Pinpoint the cell where the given text exists, returning its [X, Y] midpoint coordinate. 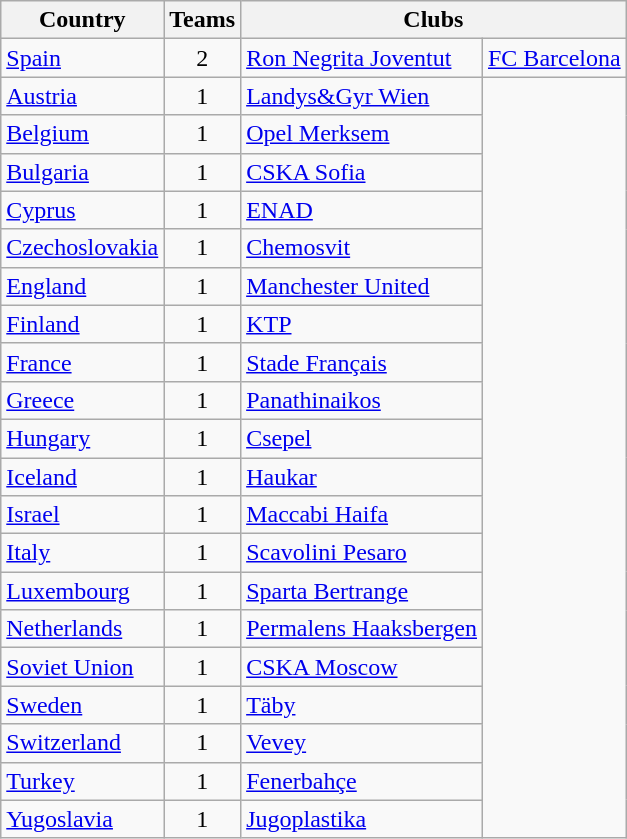
Teams [202, 20]
ENAD [362, 210]
2 [202, 58]
Stade Français [362, 362]
Scavolini Pesaro [362, 553]
Permalens Haaksbergen [362, 629]
Landys&Gyr Wien [362, 96]
Cyprus [82, 210]
Netherlands [82, 629]
France [82, 362]
CSKA Moscow [362, 667]
Switzerland [82, 743]
Italy [82, 553]
Csepel [362, 438]
Austria [82, 96]
Czechoslovakia [82, 248]
Country [82, 20]
Soviet Union [82, 667]
Sparta Bertrange [362, 591]
FC Barcelona [554, 58]
Vevey [362, 743]
Panathinaikos [362, 400]
Greece [82, 400]
Chemosvit [362, 248]
Ron Negrita Joventut [362, 58]
Manchester United [362, 286]
Fenerbahçe [362, 781]
Bulgaria [82, 172]
Turkey [82, 781]
CSKA Sofia [362, 172]
Opel Merksem [362, 134]
Haukar [362, 477]
Hungary [82, 438]
Iceland [82, 477]
Jugoplastika [362, 819]
Luxembourg [82, 591]
Finland [82, 324]
Spain [82, 58]
Clubs [434, 20]
Belgium [82, 134]
Maccabi Haifa [362, 515]
KTP [362, 324]
England [82, 286]
Israel [82, 515]
Täby [362, 705]
Yugoslavia [82, 819]
Sweden [82, 705]
